Provide the [X, Y] coordinate of the cell's center where the given text is located.  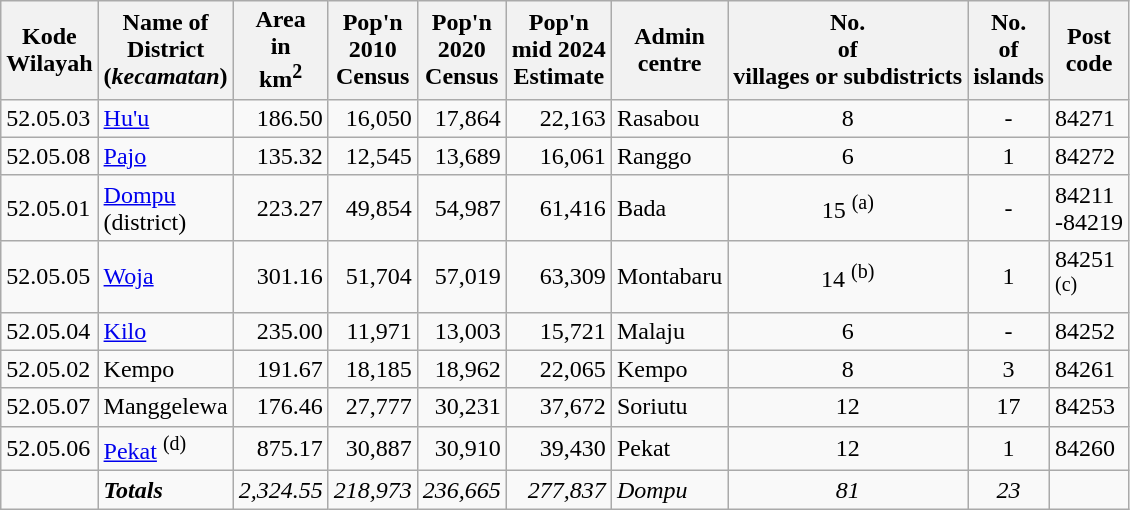
186.50 [280, 118]
52.05.03 [50, 118]
2,324.55 [280, 490]
13,003 [462, 331]
Dompu [669, 490]
875.17 [280, 448]
Malaju [669, 331]
61,416 [558, 208]
16,061 [558, 156]
Woja [166, 276]
Name ofDistrict (kecamatan) [166, 50]
14 (b) [848, 276]
39,430 [558, 448]
Kilo [166, 331]
84271 [1088, 118]
11,971 [372, 331]
Kode Wilayah [50, 50]
Bada [669, 208]
30,231 [462, 407]
No. ofvillages or subdistricts [848, 50]
18,185 [372, 369]
Pajo [166, 156]
84261 [1088, 369]
81 [848, 490]
15 (a) [848, 208]
52.05.01 [50, 208]
18,962 [462, 369]
37,672 [558, 407]
17 [1009, 407]
84272 [1088, 156]
236,665 [462, 490]
218,973 [372, 490]
84260 [1088, 448]
176.46 [280, 407]
16,050 [372, 118]
22,065 [558, 369]
Pekat (d) [166, 448]
22,163 [558, 118]
Dompu (district) [166, 208]
49,854 [372, 208]
191.67 [280, 369]
Rasabou [669, 118]
52.05.07 [50, 407]
51,704 [372, 276]
54,987 [462, 208]
Pekat [669, 448]
Area in km2 [280, 50]
17,864 [462, 118]
84253 [1088, 407]
Admin centre [669, 50]
84251 (c) [1088, 276]
Hu'u [166, 118]
Pop'n 2010Census [372, 50]
Manggelewa [166, 407]
135.32 [280, 156]
52.05.08 [50, 156]
23 [1009, 490]
84211-84219 [1088, 208]
Soriutu [669, 407]
Montabaru [669, 276]
52.05.02 [50, 369]
27,777 [372, 407]
3 [1009, 369]
84252 [1088, 331]
No.ofislands [1009, 50]
277,837 [558, 490]
52.05.05 [50, 276]
235.00 [280, 331]
Pop'n mid 2024Estimate [558, 50]
12,545 [372, 156]
Totals [166, 490]
52.05.06 [50, 448]
13,689 [462, 156]
57,019 [462, 276]
30,887 [372, 448]
30,910 [462, 448]
Postcode [1088, 50]
223.27 [280, 208]
52.05.04 [50, 331]
15,721 [558, 331]
301.16 [280, 276]
Ranggo [669, 156]
63,309 [558, 276]
Pop'n 2020Census [462, 50]
